Detect which cell encompasses the target text, then output its [x, y] center coordinate. 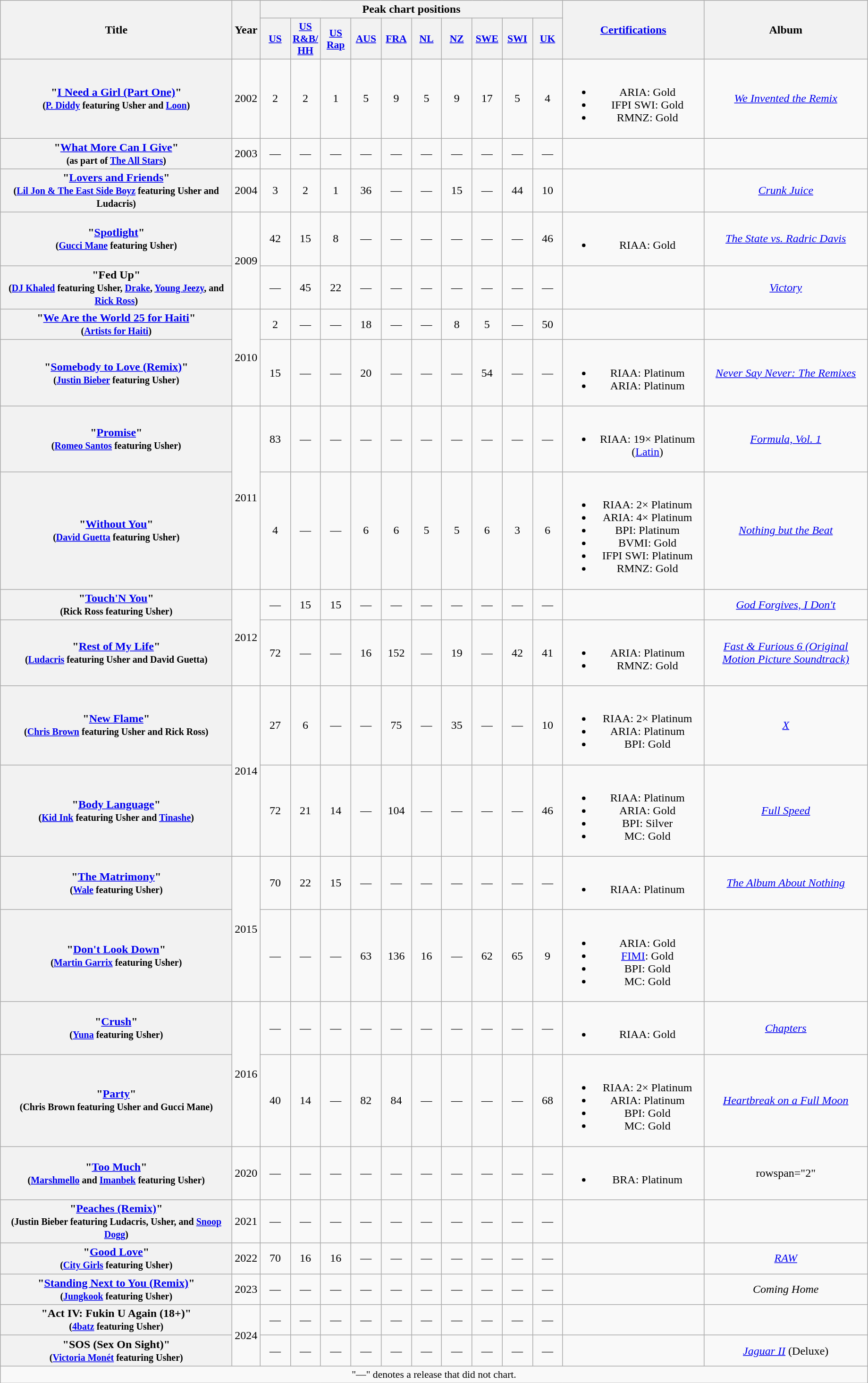
2023 [246, 1290]
54 [487, 373]
rowspan="2" [785, 1172]
RAW [785, 1258]
2016 [246, 1073]
AUS [366, 39]
"Don't Look Down"(Martin Garrix featuring Usher) [116, 955]
2015 [246, 929]
2010 [246, 358]
19 [457, 653]
75 [396, 725]
RIAA: PlatinumARIA: GoldBPI: SilverMC: Gold [633, 810]
2014 [246, 771]
"Touch'N You"(Rick Ross featuring Usher) [116, 604]
41 [548, 653]
"We Are the World 25 for Haiti"(Artists for Haiti) [116, 325]
18 [366, 325]
Certifications [633, 30]
"Body Language"(Kid Ink featuring Usher and Tinashe) [116, 810]
Never Say Never: The Remixes [785, 373]
Heartbreak on a Full Moon [785, 1100]
USR&B/HH [305, 39]
2003 [246, 153]
RIAA: Platinum [633, 883]
"Good Love"(City Girls featuring Usher) [116, 1258]
2012 [246, 637]
"Fed Up"(DJ Khaled featuring Usher, Drake, Young Jeezy, and Rick Ross) [116, 287]
"I Need a Girl (Part One)"(P. Diddy featuring Usher and Loon) [116, 98]
"Standing Next to You (Remix)"(Jungkook featuring Usher) [116, 1290]
2011 [246, 498]
"Act IV: Fukin U Again (18+)"(4batz featuring Usher) [116, 1320]
ARIA: GoldFIMI: GoldBPI: GoldMC: Gold [633, 955]
SWE [487, 39]
65 [517, 955]
2024 [246, 1335]
Album [785, 30]
Fast & Furious 6 (Original Motion Picture Soundtrack) [785, 653]
21 [305, 810]
136 [396, 955]
X [785, 725]
40 [275, 1100]
RIAA: PlatinumARIA: Platinum [633, 373]
RIAA: 2× PlatinumARIA: PlatinumBPI: Gold [633, 725]
Victory [785, 287]
FRA [396, 39]
35 [457, 725]
Title [116, 30]
152 [396, 653]
God Forgives, I Don't [785, 604]
US [275, 39]
45 [305, 287]
ARIA: GoldIFPI SWI: GoldRMNZ: Gold [633, 98]
"Lovers and Friends"(Lil Jon & The East Side Boyz featuring Usher and Ludacris) [116, 191]
"Somebody to Love (Remix)"(Justin Bieber featuring Usher) [116, 373]
RIAA: 2× PlatinumARIA: PlatinumBPI: GoldMC: Gold [633, 1100]
"Peaches (Remix)"(Justin Bieber featuring Ludacris, Usher, and Snoop Dogg) [116, 1222]
2021 [246, 1222]
"SOS (Sex On Sight)"(Victoria Monét featuring Usher) [116, 1351]
"Rest of My Life"(Ludacris featuring Usher and David Guetta) [116, 653]
Coming Home [785, 1290]
NL [427, 39]
RIAA: 2× PlatinumARIA: 4× PlatinumBPI: PlatinumBVMI: GoldIFPI SWI: PlatinumRMNZ: Gold [633, 531]
"Crush"(Yuna featuring Usher) [116, 1028]
Full Speed [785, 810]
"—" denotes a release that did not chart. [434, 1375]
BRA: Platinum [633, 1172]
2020 [246, 1172]
RIAA: 19× Platinum(Latin) [633, 439]
104 [396, 810]
Year [246, 30]
"New Flame"(Chris Brown featuring Usher and Rick Ross) [116, 725]
UK [548, 39]
Peak chart positions [412, 9]
ARIA: PlatinumRMNZ: Gold [633, 653]
We Invented the Remix [785, 98]
17 [487, 98]
2002 [246, 98]
SWI [517, 39]
2009 [246, 261]
83 [275, 439]
Chapters [785, 1028]
20 [366, 373]
36 [366, 191]
84 [396, 1100]
82 [366, 1100]
Nothing but the Beat [785, 531]
"Spotlight"(Gucci Mane featuring Usher) [116, 239]
68 [548, 1100]
"Without You"(David Guetta featuring Usher) [116, 531]
NZ [457, 39]
The Album About Nothing [785, 883]
Formula, Vol. 1 [785, 439]
"Party"(Chris Brown featuring Usher and Gucci Mane) [116, 1100]
50 [548, 325]
The State vs. Radric Davis [785, 239]
US Rap [336, 39]
62 [487, 955]
"What More Can I Give"(as part of The All Stars) [116, 153]
Crunk Juice [785, 191]
63 [366, 955]
Jaguar II (Deluxe) [785, 1351]
27 [275, 725]
"Too Much"(Marshmello and Imanbek featuring Usher) [116, 1172]
2004 [246, 191]
2022 [246, 1258]
"Promise"(Romeo Santos featuring Usher) [116, 439]
"The Matrimony"(Wale featuring Usher) [116, 883]
44 [517, 191]
